Detect which cell encompasses the target text, then output its [x, y] center coordinate. 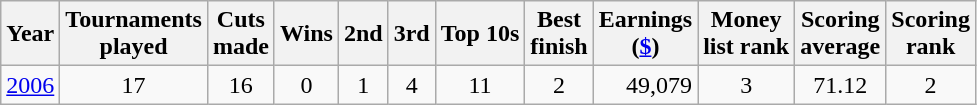
Cuts made [240, 34]
0 [306, 85]
Earnings($) [645, 34]
16 [240, 85]
71.12 [840, 85]
2nd [363, 34]
1 [363, 85]
Tournaments played [134, 34]
Year [30, 34]
49,079 [645, 85]
Top 10s [480, 34]
4 [412, 85]
2006 [30, 85]
Scoring rank [931, 34]
3rd [412, 34]
Scoring average [840, 34]
3 [746, 85]
17 [134, 85]
Best finish [559, 34]
11 [480, 85]
Wins [306, 34]
Money list rank [746, 34]
